Output the [x, y] coordinate of the center of the cell containing the given text.  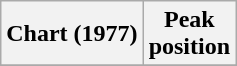
Peakposition [189, 34]
Chart (1977) [72, 34]
